Return the [X, Y] coordinate for the center point of the cell that contains the specified text.  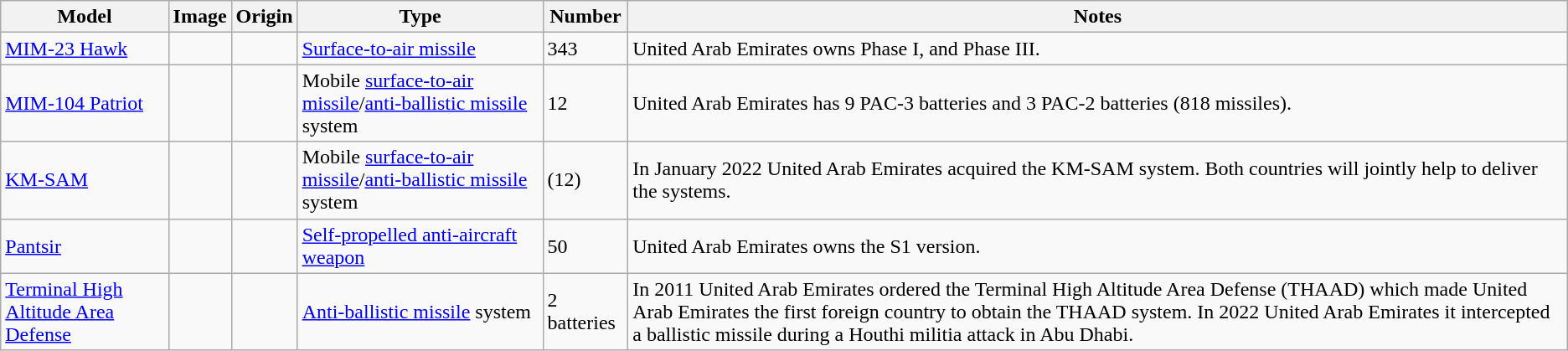
(12) [585, 180]
Anti-ballistic missile system [420, 312]
United Arab Emirates owns Phase I, and Phase III. [1098, 49]
Number [585, 17]
In January 2022 United Arab Emirates acquired the KM-SAM system. Both countries will jointly help to deliver the systems. [1098, 180]
Notes [1098, 17]
50 [585, 246]
Origin [265, 17]
MIM-23 Hawk [85, 49]
Type [420, 17]
United Arab Emirates owns the S1 version. [1098, 246]
Terminal High Altitude Area Defense [85, 312]
343 [585, 49]
Surface-to-air missile [420, 49]
Image [199, 17]
Self-propelled anti-aircraft weapon [420, 246]
2 batteries [585, 312]
KM-SAM [85, 180]
12 [585, 103]
Pantsir [85, 246]
Model [85, 17]
United Arab Emirates has 9 PAC-3 batteries and 3 PAC-2 batteries (818 missiles). [1098, 103]
MIM-104 Patriot [85, 103]
